Capture the cell that displays the provided text and extract its [x, y] central coordinate. 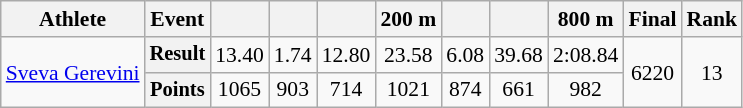
982 [586, 90]
13.40 [240, 55]
661 [518, 90]
Athlete [73, 19]
874 [465, 90]
6.08 [465, 55]
Rank [712, 19]
Sveva Gerevini [73, 72]
Result [178, 55]
Points [178, 90]
800 m [586, 19]
12.80 [346, 55]
1.74 [293, 55]
903 [293, 90]
39.68 [518, 55]
23.58 [408, 55]
Event [178, 19]
1021 [408, 90]
Final [652, 19]
714 [346, 90]
1065 [240, 90]
6220 [652, 72]
200 m [408, 19]
13 [712, 72]
2:08.84 [586, 55]
